Locate the cell with the specified text and output its [x, y] center coordinate. 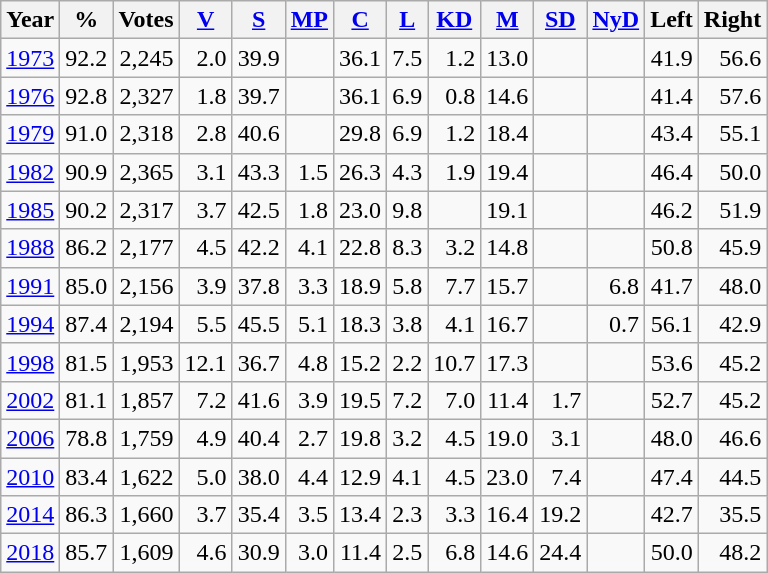
V [206, 20]
42.9 [732, 324]
24.4 [560, 553]
19.1 [508, 210]
2,177 [146, 248]
1982 [30, 172]
1.9 [454, 172]
18.9 [360, 286]
17.3 [508, 362]
57.6 [732, 96]
50.8 [672, 248]
L [408, 20]
4.9 [206, 438]
18.4 [508, 134]
16.4 [508, 515]
12.1 [206, 362]
46.6 [732, 438]
3.5 [309, 515]
1.7 [560, 400]
5.5 [206, 324]
86.3 [86, 515]
13.0 [508, 58]
40.4 [258, 438]
19.2 [560, 515]
1994 [30, 324]
4.4 [309, 477]
1,857 [146, 400]
10.7 [454, 362]
0.8 [454, 96]
46.2 [672, 210]
1985 [30, 210]
22.8 [360, 248]
42.2 [258, 248]
30.9 [258, 553]
2,327 [146, 96]
% [86, 20]
85.7 [86, 553]
2006 [30, 438]
40.6 [258, 134]
1998 [30, 362]
1976 [30, 96]
Votes [146, 20]
2010 [30, 477]
2,156 [146, 286]
87.4 [86, 324]
SD [560, 20]
1.5 [309, 172]
7.7 [454, 286]
53.6 [672, 362]
2.5 [408, 553]
C [360, 20]
92.8 [86, 96]
2,318 [146, 134]
12.9 [360, 477]
41.6 [258, 400]
41.4 [672, 96]
26.3 [360, 172]
56.6 [732, 58]
0.7 [616, 324]
43.3 [258, 172]
Right [732, 20]
5.1 [309, 324]
48.2 [732, 553]
KD [454, 20]
43.4 [672, 134]
45.5 [258, 324]
5.0 [206, 477]
39.9 [258, 58]
91.0 [86, 134]
2014 [30, 515]
2.8 [206, 134]
45.9 [732, 248]
4.8 [309, 362]
1,609 [146, 553]
S [258, 20]
1,660 [146, 515]
38.0 [258, 477]
5.8 [408, 286]
2.2 [408, 362]
42.7 [672, 515]
MP [309, 20]
7.0 [454, 400]
2,317 [146, 210]
1,953 [146, 362]
NyD [616, 20]
37.8 [258, 286]
M [508, 20]
15.7 [508, 286]
2.3 [408, 515]
1,759 [146, 438]
1988 [30, 248]
7.4 [560, 477]
51.9 [732, 210]
44.5 [732, 477]
19.0 [508, 438]
16.7 [508, 324]
90.9 [86, 172]
2.7 [309, 438]
13.4 [360, 515]
41.9 [672, 58]
35.4 [258, 515]
4.6 [206, 553]
92.2 [86, 58]
3.8 [408, 324]
1979 [30, 134]
81.5 [86, 362]
19.8 [360, 438]
36.7 [258, 362]
8.3 [408, 248]
81.1 [86, 400]
2018 [30, 553]
2,365 [146, 172]
18.3 [360, 324]
55.1 [732, 134]
41.7 [672, 286]
46.4 [672, 172]
1,622 [146, 477]
83.4 [86, 477]
Year [30, 20]
56.1 [672, 324]
19.5 [360, 400]
1973 [30, 58]
2,245 [146, 58]
39.7 [258, 96]
7.5 [408, 58]
3.0 [309, 553]
19.4 [508, 172]
1991 [30, 286]
42.5 [258, 210]
Left [672, 20]
4.3 [408, 172]
2,194 [146, 324]
52.7 [672, 400]
86.2 [86, 248]
2.0 [206, 58]
9.8 [408, 210]
47.4 [672, 477]
2002 [30, 400]
29.8 [360, 134]
35.5 [732, 515]
14.8 [508, 248]
90.2 [86, 210]
85.0 [86, 286]
15.2 [360, 362]
78.8 [86, 438]
